Extract the [X, Y] coordinate from the center of the cell holding the provided text.  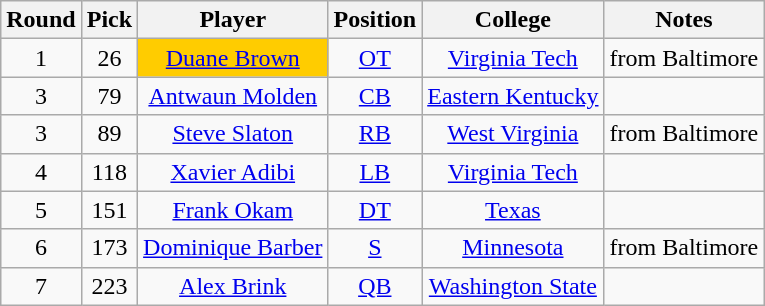
26 [109, 58]
Texas [513, 210]
S [375, 248]
Steve Slaton [233, 134]
Player [233, 20]
Notes [684, 20]
Duane Brown [233, 58]
5 [41, 210]
Xavier Adibi [233, 172]
Washington State [513, 286]
89 [109, 134]
West Virginia [513, 134]
Dominique Barber [233, 248]
Eastern Kentucky [513, 96]
Antwaun Molden [233, 96]
LB [375, 172]
7 [41, 286]
Pick [109, 20]
RB [375, 134]
College [513, 20]
151 [109, 210]
173 [109, 248]
223 [109, 286]
QB [375, 286]
CB [375, 96]
OT [375, 58]
118 [109, 172]
Position [375, 20]
Alex Brink [233, 286]
DT [375, 210]
79 [109, 96]
6 [41, 248]
Minnesota [513, 248]
Frank Okam [233, 210]
1 [41, 58]
Round [41, 20]
4 [41, 172]
